Search for the cell housing the specified text and yield its (X, Y) center coordinate. 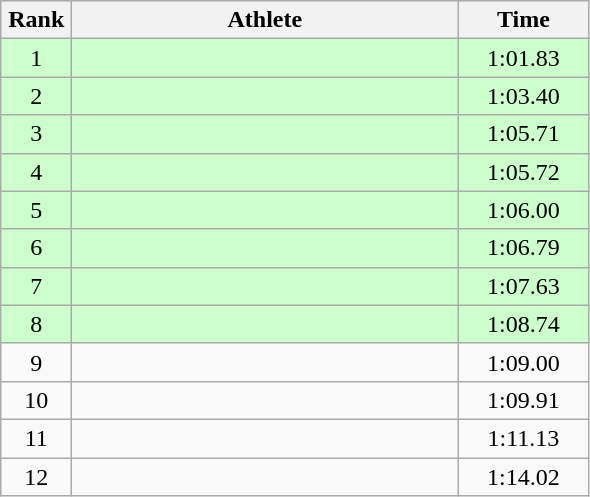
1:07.63 (524, 286)
1:05.72 (524, 172)
2 (36, 96)
11 (36, 438)
7 (36, 286)
1:09.00 (524, 362)
1:09.91 (524, 400)
6 (36, 248)
4 (36, 172)
1:06.00 (524, 210)
1:05.71 (524, 134)
3 (36, 134)
Rank (36, 20)
1:08.74 (524, 324)
Athlete (265, 20)
8 (36, 324)
Time (524, 20)
1 (36, 58)
12 (36, 477)
1:11.13 (524, 438)
9 (36, 362)
10 (36, 400)
1:03.40 (524, 96)
5 (36, 210)
1:14.02 (524, 477)
1:01.83 (524, 58)
1:06.79 (524, 248)
